Return the [x, y] coordinate for the center point of the cell that contains the specified text.  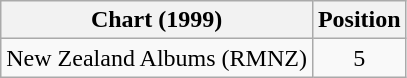
Chart (1999) [157, 20]
Position [359, 20]
New Zealand Albums (RMNZ) [157, 58]
5 [359, 58]
